Pinpoint the cell where the given text exists, returning its (x, y) midpoint coordinate. 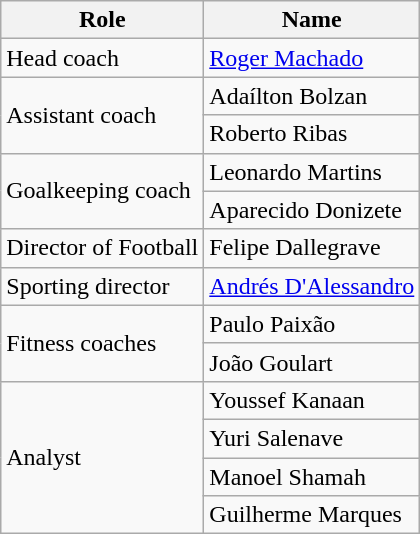
Andrés D'Alessandro (312, 286)
Analyst (102, 457)
Aparecido Donizete (312, 210)
João Goulart (312, 362)
Paulo Paixão (312, 324)
Goalkeeping coach (102, 191)
Fitness coaches (102, 343)
Role (102, 20)
Assistant coach (102, 115)
Yuri Salenave (312, 438)
Guilherme Marques (312, 515)
Manoel Shamah (312, 477)
Felipe Dallegrave (312, 248)
Head coach (102, 58)
Name (312, 20)
Roger Machado (312, 58)
Adaílton Bolzan (312, 96)
Leonardo Martins (312, 172)
Sporting director (102, 286)
Youssef Kanaan (312, 400)
Roberto Ribas (312, 134)
Director of Football (102, 248)
